Identify which cell holds the provided text, then report its [X, Y] central coordinate. 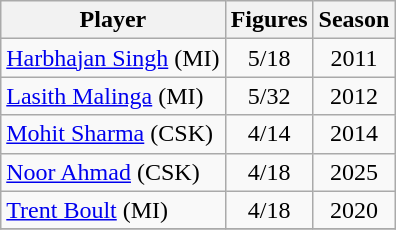
2025 [354, 172]
Noor Ahmad (CSK) [113, 172]
5/18 [269, 58]
2012 [354, 96]
Season [354, 20]
2014 [354, 134]
Player [113, 20]
Trent Boult (MI) [113, 210]
5/32 [269, 96]
2020 [354, 210]
4/14 [269, 134]
2011 [354, 58]
Figures [269, 20]
Lasith Malinga (MI) [113, 96]
Mohit Sharma (CSK) [113, 134]
Harbhajan Singh (MI) [113, 58]
